Capture the cell that displays the provided text and extract its [x, y] central coordinate. 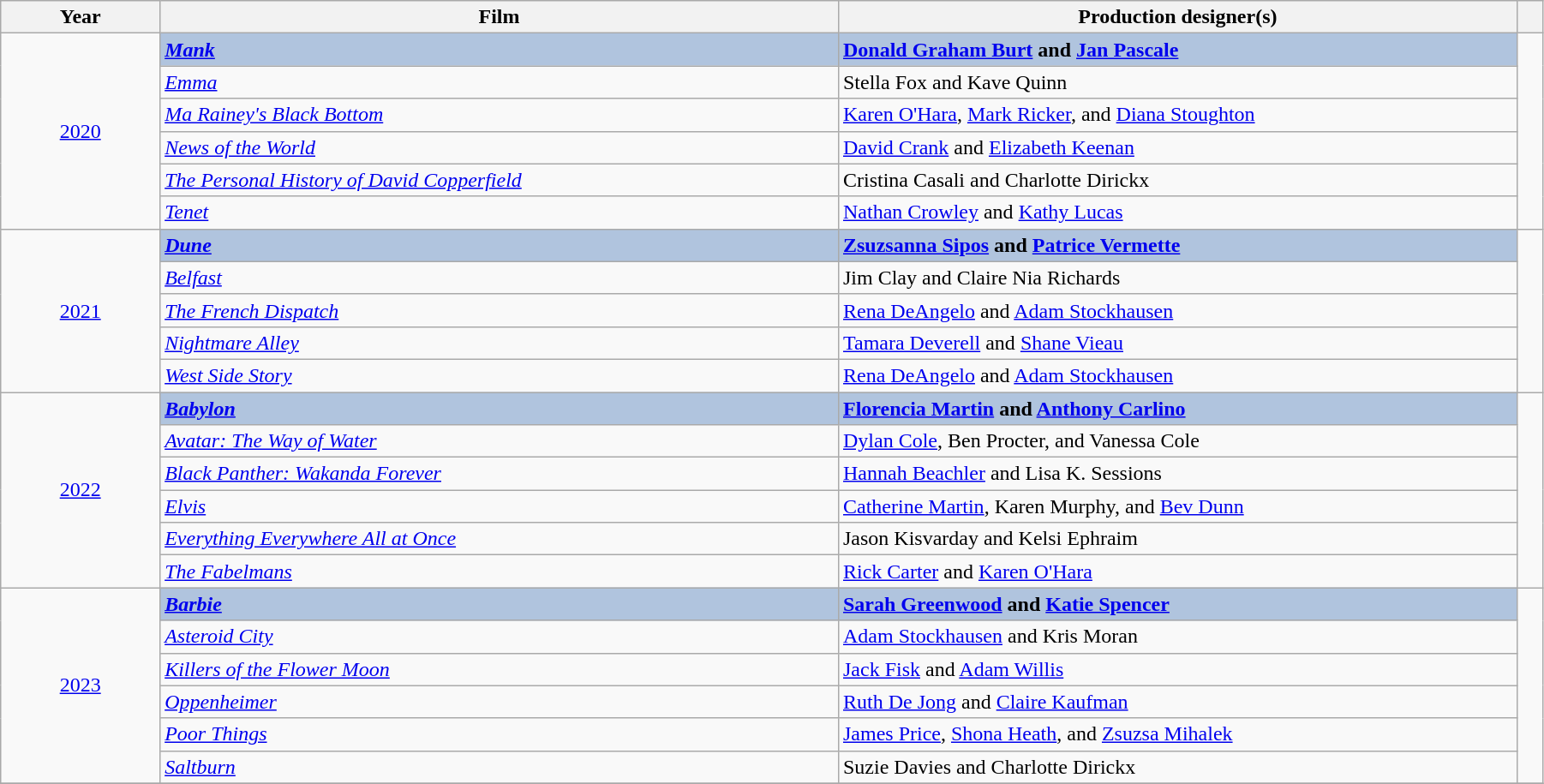
Rick Carter and Karen O'Hara [1177, 572]
David Crank and Elizabeth Keenan [1177, 147]
Year [81, 17]
Emma [500, 82]
Dune [500, 245]
Donald Graham Burt and Jan Pascale [1177, 50]
Asteroid City [500, 637]
Cristina Casali and Charlotte Dirickx [1177, 180]
Ruth De Jong and Claire Kaufman [1177, 702]
2020 [81, 131]
Jason Kisvarday and Kelsi Ephraim [1177, 539]
Poor Things [500, 734]
Saltburn [500, 767]
Killers of the Flower Moon [500, 669]
2023 [81, 685]
Stella Fox and Kave Quinn [1177, 82]
Adam Stockhausen and Kris Moran [1177, 637]
Belfast [500, 278]
News of the World [500, 147]
Florencia Martin and Anthony Carlino [1177, 409]
Nathan Crowley and Kathy Lucas [1177, 212]
Sarah Greenwood and Katie Spencer [1177, 604]
Zsuzsanna Sipos and Patrice Vermette [1177, 245]
Black Panther: Wakanda Forever [500, 474]
James Price, Shona Heath, and Zsuzsa Mihalek [1177, 734]
Elvis [500, 506]
The French Dispatch [500, 310]
Oppenheimer [500, 702]
Film [500, 17]
Karen O'Hara, Mark Ricker, and Diana Stoughton [1177, 115]
Tamara Deverell and Shane Vieau [1177, 343]
Jack Fisk and Adam Willis [1177, 669]
The Fabelmans [500, 572]
Tenet [500, 212]
Everything Everywhere All at Once [500, 539]
Jim Clay and Claire Nia Richards [1177, 278]
Suzie Davies and Charlotte Dirickx [1177, 767]
2022 [81, 490]
Dylan Cole, Ben Procter, and Vanessa Cole [1177, 441]
Barbie [500, 604]
Avatar: The Way of Water [500, 441]
Ma Rainey's Black Bottom [500, 115]
Mank [500, 50]
West Side Story [500, 375]
Catherine Martin, Karen Murphy, and Bev Dunn [1177, 506]
The Personal History of David Copperfield [500, 180]
Production designer(s) [1177, 17]
Hannah Beachler and Lisa K. Sessions [1177, 474]
Nightmare Alley [500, 343]
Babylon [500, 409]
2021 [81, 310]
